From the cell containing the given text, extract its center point as (X, Y) coordinate. 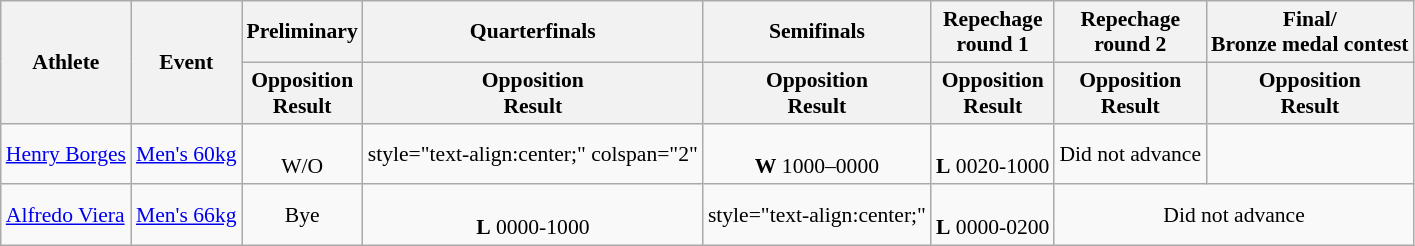
Semifinals (817, 32)
Event (186, 62)
W/O (302, 154)
Henry Borges (66, 154)
Repechage round 2 (1130, 32)
W 1000–0000 (817, 154)
Men's 60kg (186, 154)
Alfredo Viera (66, 216)
style="text-align:center;" (817, 216)
style="text-align:center;" colspan="2" (533, 154)
L 0000-0200 (992, 216)
L 0000-1000 (533, 216)
L 0020-1000 (992, 154)
Quarterfinals (533, 32)
Final/Bronze medal contest (1310, 32)
Athlete (66, 62)
Repechage round 1 (992, 32)
Bye (302, 216)
Preliminary (302, 32)
Men's 66kg (186, 216)
